For the text-containing cell, return its midpoint in [x, y] coordinate format. 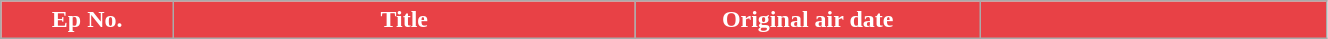
Original air date [808, 20]
Ep No. [88, 20]
Title [404, 20]
